Return (X, Y) of the center of cell containing provided text 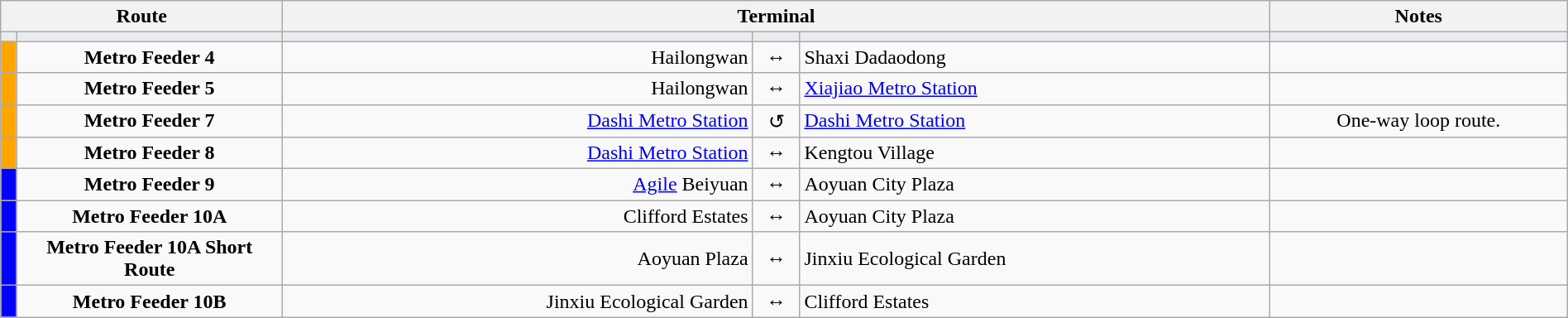
Metro Feeder 10A (150, 216)
Metro Feeder 4 (150, 57)
Xiajiao Metro Station (1035, 89)
One-way loop route. (1418, 121)
Aoyuan Plaza (518, 258)
Metro Feeder 7 (150, 121)
Terminal (777, 17)
Notes (1418, 17)
Metro Feeder 8 (150, 153)
Agile Beiyuan (518, 185)
Kengtou Village (1035, 153)
Metro Feeder 5 (150, 89)
↺ (776, 121)
Metro Feeder 9 (150, 185)
Metro Feeder 10B (150, 301)
Metro Feeder 10A Short Route (150, 258)
Shaxi Dadaodong (1035, 57)
Route (142, 17)
